Detect which cell encompasses the target text, then output its (X, Y) center coordinate. 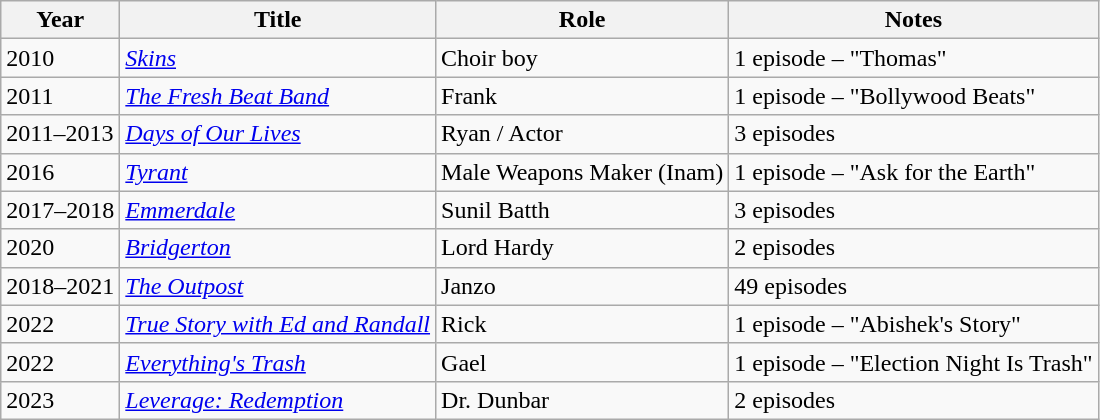
1 episode – "Election Night Is Trash" (914, 362)
Lord Hardy (582, 248)
1 episode – "Bollywood Beats" (914, 96)
Tyrant (278, 172)
Ryan / Actor (582, 134)
Bridgerton (278, 248)
Days of Our Lives (278, 134)
Everything's Trash (278, 362)
Rick (582, 324)
The Outpost (278, 286)
True Story with Ed and Randall (278, 324)
Title (278, 20)
Male Weapons Maker (Inam) (582, 172)
Year (60, 20)
2011 (60, 96)
2020 (60, 248)
2018–2021 (60, 286)
Frank (582, 96)
Emmerdale (278, 210)
1 episode – "Ask for the Earth" (914, 172)
1 episode – "Thomas" (914, 58)
2016 (60, 172)
The Fresh Beat Band (278, 96)
Leverage: Redemption (278, 400)
Role (582, 20)
Sunil Batth (582, 210)
Dr. Dunbar (582, 400)
49 episodes (914, 286)
Gael (582, 362)
2017–2018 (60, 210)
Choir boy (582, 58)
2023 (60, 400)
1 episode – "Abishek's Story" (914, 324)
Janzo (582, 286)
2011–2013 (60, 134)
Notes (914, 20)
Skins (278, 58)
2010 (60, 58)
